From the cell containing the given text, extract its center point as [x, y] coordinate. 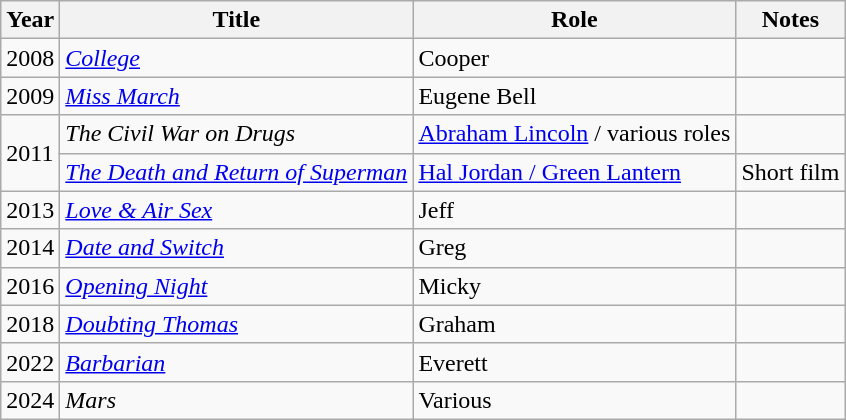
Doubting Thomas [236, 324]
Notes [790, 20]
Graham [574, 324]
Short film [790, 172]
Year [30, 20]
Miss March [236, 96]
Everett [574, 362]
2018 [30, 324]
2022 [30, 362]
2016 [30, 286]
Micky [574, 286]
2024 [30, 400]
The Civil War on Drugs [236, 134]
The Death and Return of Superman [236, 172]
Cooper [574, 58]
Eugene Bell [574, 96]
Jeff [574, 210]
Various [574, 400]
2011 [30, 153]
Barbarian [236, 362]
Hal Jordan / Green Lantern [574, 172]
Abraham Lincoln / various roles [574, 134]
Greg [574, 248]
2014 [30, 248]
Date and Switch [236, 248]
Love & Air Sex [236, 210]
2013 [30, 210]
Opening Night [236, 286]
Role [574, 20]
2009 [30, 96]
Title [236, 20]
Mars [236, 400]
2008 [30, 58]
College [236, 58]
